Identify which cell holds the provided text, then report its [X, Y] central coordinate. 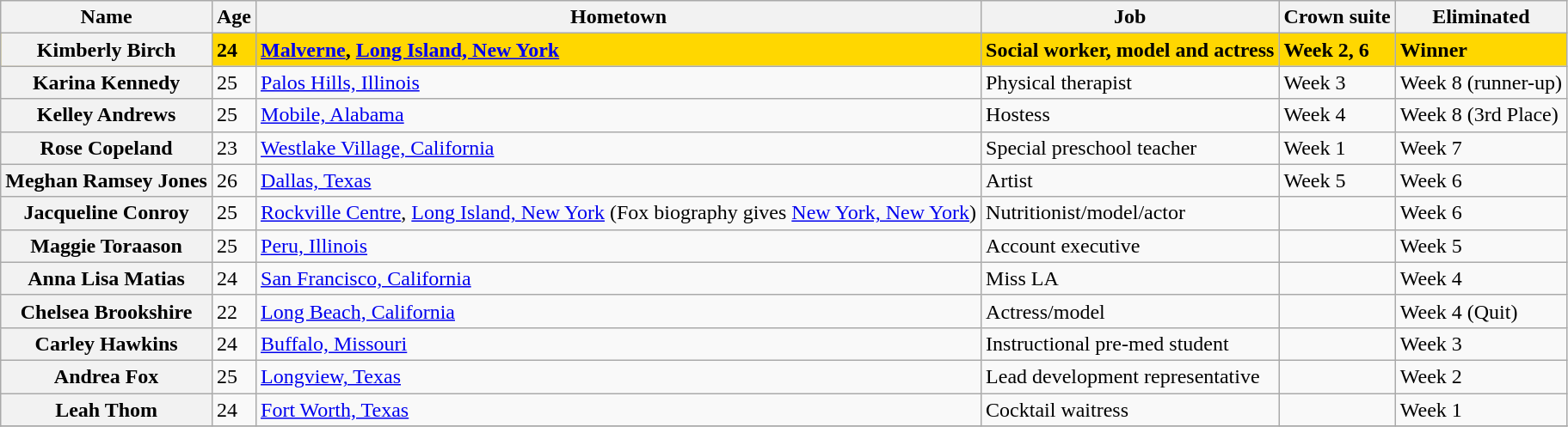
Leah Thom [107, 410]
Winner [1481, 50]
Jacqueline Conroy [107, 213]
Week 8 (runner-up) [1481, 82]
Buffalo, Missouri [619, 344]
San Francisco, California [619, 278]
Chelsea Brookshire [107, 311]
Cocktail waitress [1130, 410]
Maggie Toraason [107, 246]
Rose Copeland [107, 148]
Social worker, model and actress [1130, 50]
Week 2 [1481, 376]
Karina Kennedy [107, 82]
Name [107, 17]
Account executive [1130, 246]
Week 7 [1481, 148]
Miss LA [1130, 278]
Fort Worth, Texas [619, 410]
Palos Hills, Illinois [619, 82]
Malverne, Long Island, New York [619, 50]
Crown suite [1337, 17]
23 [234, 148]
Nutritionist/model/actor [1130, 213]
Rockville Centre, Long Island, New York (Fox biography gives New York, New York) [619, 213]
Artist [1130, 180]
Andrea Fox [107, 376]
Week 2, 6 [1337, 50]
26 [234, 180]
Kimberly Birch [107, 50]
Meghan Ramsey Jones [107, 180]
22 [234, 311]
Job [1130, 17]
Hometown [619, 17]
Week 8 (3rd Place) [1481, 115]
Instructional pre-med student [1130, 344]
Actress/model [1130, 311]
Physical therapist [1130, 82]
Week 4 (Quit) [1481, 311]
Longview, Texas [619, 376]
Peru, Illinois [619, 246]
Age [234, 17]
Eliminated [1481, 17]
Kelley Andrews [107, 115]
Hostess [1130, 115]
Carley Hawkins [107, 344]
Lead development representative [1130, 376]
Anna Lisa Matias [107, 278]
Westlake Village, California [619, 148]
Dallas, Texas [619, 180]
Mobile, Alabama [619, 115]
Special preschool teacher [1130, 148]
Long Beach, California [619, 311]
